Extract the (X, Y) coordinate from the center of the cell holding the provided text.  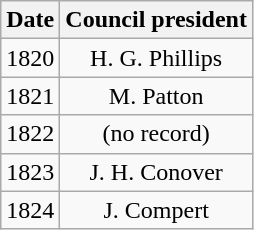
1823 (30, 172)
1820 (30, 58)
1822 (30, 134)
1821 (30, 96)
J. H. Conover (156, 172)
1824 (30, 210)
(no record) (156, 134)
M. Patton (156, 96)
J. Compert (156, 210)
Council president (156, 20)
H. G. Phillips (156, 58)
Date (30, 20)
